Locate the cell with the specified text and output its (X, Y) center coordinate. 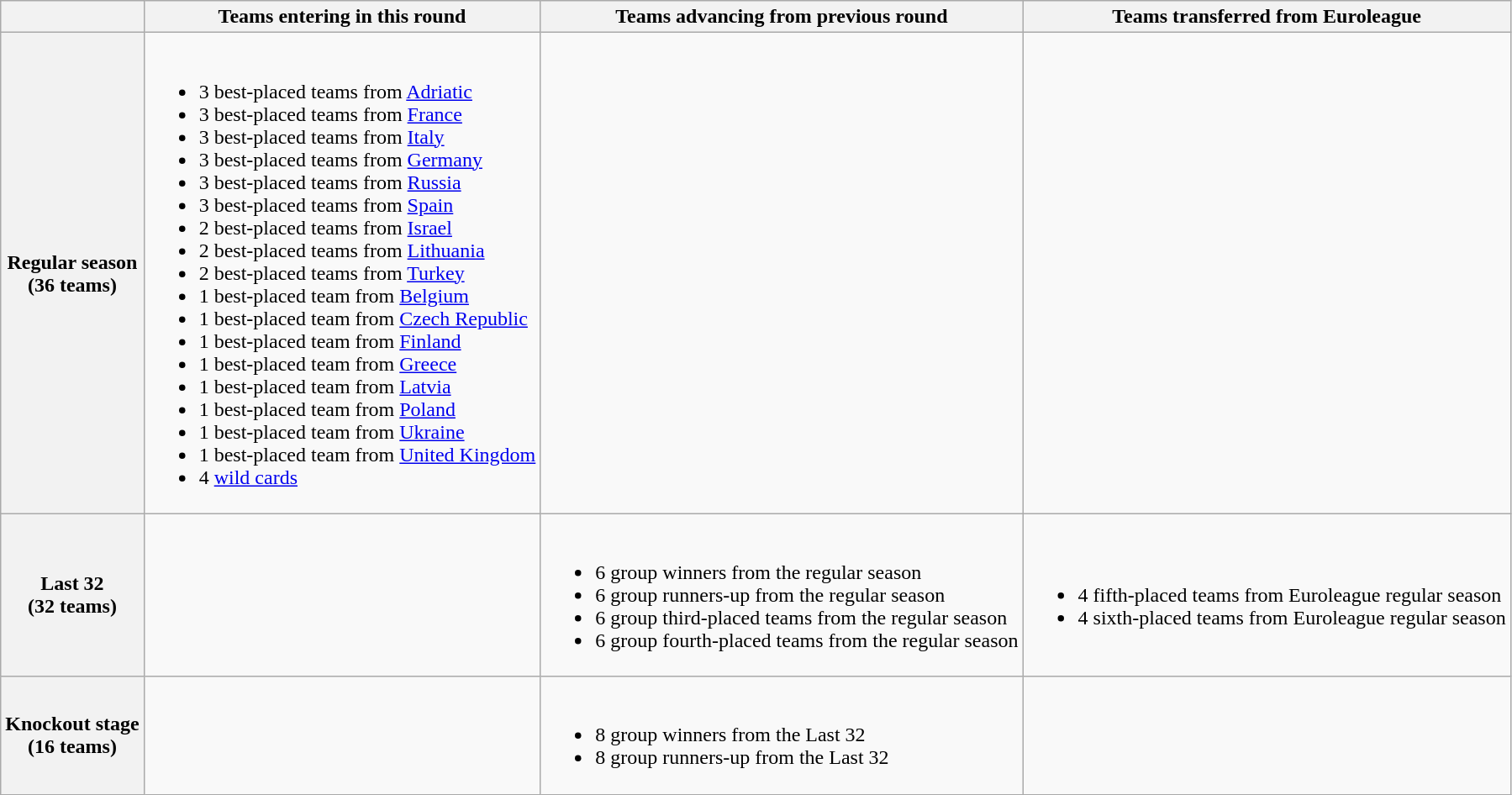
Teams entering in this round (342, 17)
8 group winners from the Last 328 group runners-up from the Last 32 (782, 735)
Teams advancing from previous round (782, 17)
Last 32(32 teams) (72, 595)
Regular season(36 teams) (72, 273)
4 fifth-placed teams from Euroleague regular season4 sixth-placed teams from Euroleague regular season (1267, 595)
Knockout stage(16 teams) (72, 735)
Teams transferred from Euroleague (1267, 17)
